For the text-containing cell, return its midpoint in [X, Y] coordinate format. 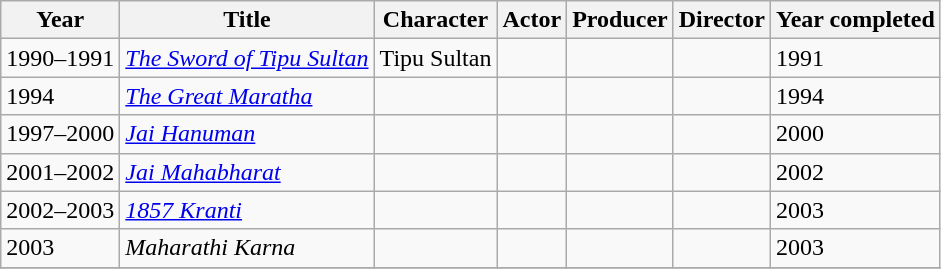
The Great Maratha [247, 96]
Producer [620, 20]
Year [60, 20]
Jai Hanuman [247, 134]
Tipu Sultan [436, 58]
2000 [855, 134]
1990–1991 [60, 58]
The Sword of Tipu Sultan [247, 58]
1857 Kranti [247, 210]
2002–2003 [60, 210]
Actor [532, 20]
1997–2000 [60, 134]
Maharathi Karna [247, 248]
Director [722, 20]
Title [247, 20]
2001–2002 [60, 172]
Character [436, 20]
1991 [855, 58]
Year completed [855, 20]
Jai Mahabharat [247, 172]
2002 [855, 172]
